Provide the [X, Y] coordinate of the cell's center where the given text is located.  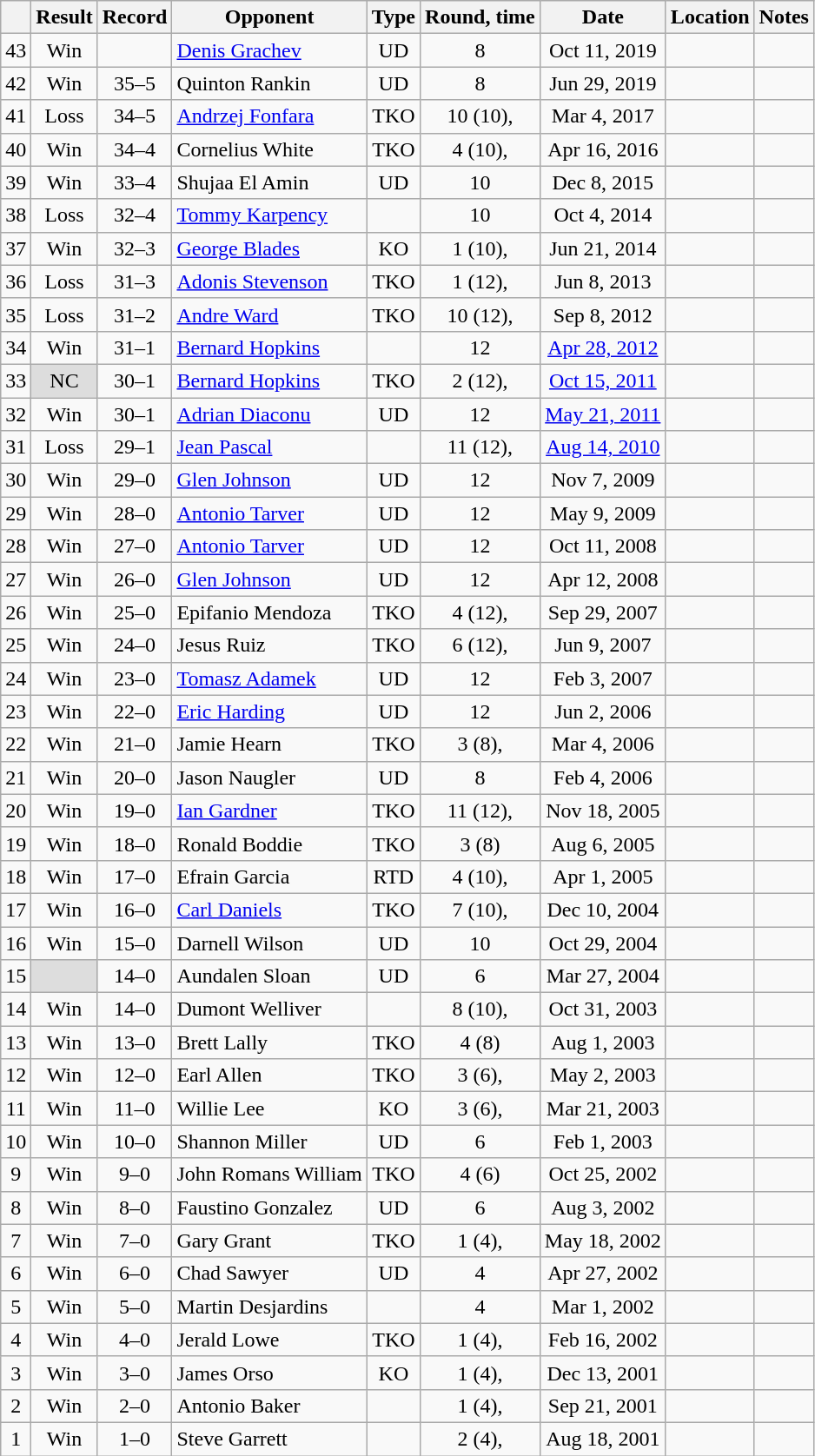
May 21, 2011 [603, 414]
7 (10), [480, 910]
Aug 6, 2005 [603, 844]
Jamie Hearn [269, 745]
Result [64, 17]
8–0 [135, 1208]
34–4 [135, 149]
Cornelius White [269, 149]
37 [16, 248]
Earl Allen [269, 1075]
1–0 [135, 1439]
Feb 1, 2003 [603, 1142]
Apr 16, 2016 [603, 149]
Brett Lally [269, 1042]
May 9, 2009 [603, 513]
11 [16, 1109]
Andre Ward [269, 314]
24–0 [135, 645]
Oct 31, 2003 [603, 1009]
25 [16, 645]
29–1 [135, 447]
Feb 16, 2002 [603, 1340]
17–0 [135, 877]
Mar 27, 2004 [603, 976]
Dec 13, 2001 [603, 1373]
Feb 3, 2007 [603, 678]
Oct 15, 2011 [603, 381]
33–4 [135, 182]
RTD [393, 877]
31–3 [135, 281]
Jean Pascal [269, 447]
13 [16, 1042]
Nov 18, 2005 [603, 811]
2 [16, 1406]
35 [16, 314]
18–0 [135, 844]
May 2, 2003 [603, 1075]
27–0 [135, 546]
15 [16, 976]
Mar 4, 2017 [603, 116]
Location [710, 17]
Steve Garrett [269, 1439]
22–0 [135, 711]
Notes [784, 17]
Aundalen Sloan [269, 976]
Type [393, 17]
3 (8) [480, 844]
33 [16, 381]
Aug 18, 2001 [603, 1439]
38 [16, 215]
Shannon Miller [269, 1142]
Ronald Boddie [269, 844]
1 [16, 1439]
Apr 27, 2002 [603, 1274]
4 (6) [480, 1175]
5–0 [135, 1307]
27 [16, 579]
19–0 [135, 811]
32 [16, 414]
12–0 [135, 1075]
26 [16, 612]
May 18, 2002 [603, 1241]
7–0 [135, 1241]
35–5 [135, 83]
30 [16, 480]
3 [16, 1373]
18 [16, 877]
26–0 [135, 579]
Martin Desjardins [269, 1307]
9–0 [135, 1175]
31–2 [135, 314]
2–0 [135, 1406]
13–0 [135, 1042]
Jun 29, 2019 [603, 83]
34–5 [135, 116]
Eric Harding [269, 711]
40 [16, 149]
Oct 29, 2004 [603, 943]
Chad Sawyer [269, 1274]
Mar 21, 2003 [603, 1109]
15–0 [135, 943]
28 [16, 546]
Mar 4, 2006 [603, 745]
16 [16, 943]
Feb 4, 2006 [603, 778]
14 [16, 1009]
George Blades [269, 248]
Dec 10, 2004 [603, 910]
10–0 [135, 1142]
21–0 [135, 745]
23 [16, 711]
Jun 9, 2007 [603, 645]
Epifanio Mendoza [269, 612]
28–0 [135, 513]
Jun 2, 2006 [603, 711]
Apr 12, 2008 [603, 579]
10 (10), [480, 116]
Efrain Garcia [269, 877]
Ian Gardner [269, 811]
4–0 [135, 1340]
Andrzej Fonfara [269, 116]
5 [16, 1307]
41 [16, 116]
20–0 [135, 778]
10 (12), [480, 314]
Willie Lee [269, 1109]
Sep 21, 2001 [603, 1406]
31–1 [135, 347]
20 [16, 811]
31 [16, 447]
Jerald Lowe [269, 1340]
11–0 [135, 1109]
Tommy Karpency [269, 215]
1 (10), [480, 248]
2 (12), [480, 381]
Denis Grachev [269, 50]
9 [16, 1175]
7 [16, 1241]
Apr 28, 2012 [603, 347]
34 [16, 347]
Jesus Ruiz [269, 645]
Shujaa El Amin [269, 182]
42 [16, 83]
Dumont Welliver [269, 1009]
24 [16, 678]
Sep 29, 2007 [603, 612]
Aug 3, 2002 [603, 1208]
Date [603, 17]
21 [16, 778]
Jun 21, 2014 [603, 248]
1 (12), [480, 281]
4 (8) [480, 1042]
Darnell Wilson [269, 943]
17 [16, 910]
29–0 [135, 480]
29 [16, 513]
36 [16, 281]
Apr 1, 2005 [603, 877]
Adonis Stevenson [269, 281]
Dec 8, 2015 [603, 182]
Aug 14, 2010 [603, 447]
Carl Daniels [269, 910]
Aug 1, 2003 [603, 1042]
25–0 [135, 612]
Oct 4, 2014 [603, 215]
Nov 7, 2009 [603, 480]
32–4 [135, 215]
16–0 [135, 910]
19 [16, 844]
32–3 [135, 248]
6–0 [135, 1274]
22 [16, 745]
Jun 8, 2013 [603, 281]
Gary Grant [269, 1241]
Oct 11, 2008 [603, 546]
Opponent [269, 17]
Mar 1, 2002 [603, 1307]
6 (12), [480, 645]
8 (10), [480, 1009]
James Orso [269, 1373]
3–0 [135, 1373]
39 [16, 182]
Adrian Diaconu [269, 414]
Quinton Rankin [269, 83]
Oct 11, 2019 [603, 50]
23–0 [135, 678]
Jason Naugler [269, 778]
43 [16, 50]
Round, time [480, 17]
Record [135, 17]
Antonio Baker [269, 1406]
Sep 8, 2012 [603, 314]
Tomasz Adamek [269, 678]
Oct 25, 2002 [603, 1175]
2 (4), [480, 1439]
4 (12), [480, 612]
John Romans William [269, 1175]
NC [64, 381]
Faustino Gonzalez [269, 1208]
3 (8), [480, 745]
